Extract the (X, Y) coordinate from the center of the cell holding the provided text.  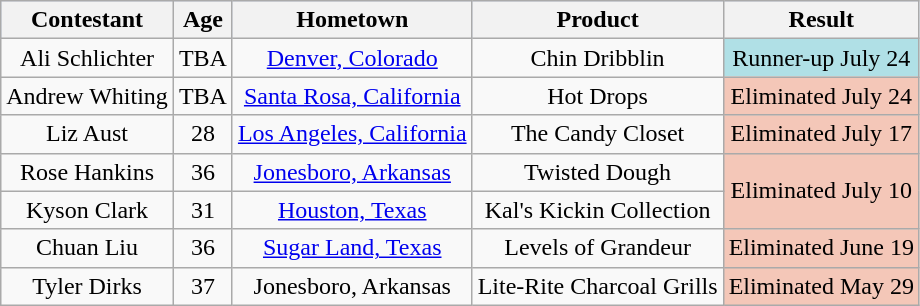
Eliminated May 29 (821, 286)
Andrew Whiting (88, 96)
Levels of Grandeur (598, 248)
Eliminated July 24 (821, 96)
Hometown (352, 20)
37 (202, 286)
Eliminated July 10 (821, 191)
The Candy Closet (598, 134)
31 (202, 210)
28 (202, 134)
Lite-Rite Charcoal Grills (598, 286)
Tyler Dirks (88, 286)
Sugar Land, Texas (352, 248)
Product (598, 20)
Result (821, 20)
Age (202, 20)
Twisted Dough (598, 172)
Eliminated June 19 (821, 248)
Kyson Clark (88, 210)
Ali Schlichter (88, 58)
Liz Aust (88, 134)
Rose Hankins (88, 172)
Los Angeles, California (352, 134)
Chin Dribblin (598, 58)
Runner-up July 24 (821, 58)
Contestant (88, 20)
Hot Drops (598, 96)
Denver, Colorado (352, 58)
Santa Rosa, California (352, 96)
Houston, Texas (352, 210)
Kal's Kickin Collection (598, 210)
Eliminated July 17 (821, 134)
Chuan Liu (88, 248)
